Output the (x, y) coordinate of the center of the cell containing the given text.  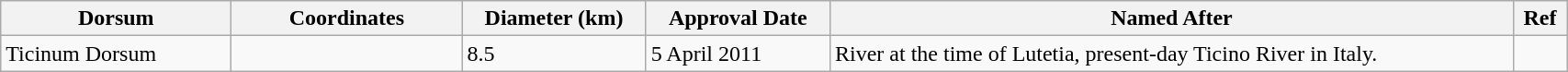
Dorsum (116, 18)
Approval Date (738, 18)
Named After (1171, 18)
River at the time of Lutetia, present-day Ticino River in Italy. (1171, 54)
Coordinates (347, 18)
Ref (1540, 18)
5 April 2011 (738, 54)
8.5 (554, 54)
Diameter (km) (554, 18)
Ticinum Dorsum (116, 54)
